Provide the (x, y) coordinate of the cell's center where the given text is located.  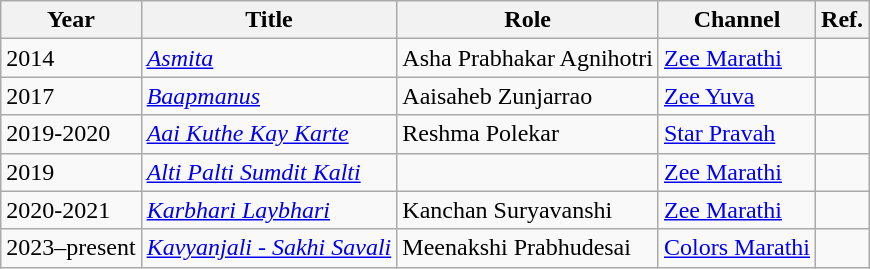
Karbhari Laybhari (269, 210)
Aaisaheb Zunjarrao (528, 96)
2023–present (71, 248)
Role (528, 20)
2019-2020 (71, 134)
Ref. (842, 20)
Title (269, 20)
2020-2021 (71, 210)
Colors Marathi (736, 248)
2014 (71, 58)
2019 (71, 172)
Channel (736, 20)
Year (71, 20)
Asha Prabhakar Agnihotri (528, 58)
Aai Kuthe Kay Karte (269, 134)
Kavyanjali - Sakhi Savali (269, 248)
Alti Palti Sumdit Kalti (269, 172)
2017 (71, 96)
Meenakshi Prabhudesai (528, 248)
Kanchan Suryavanshi (528, 210)
Star Pravah (736, 134)
Asmita (269, 58)
Reshma Polekar (528, 134)
Zee Yuva (736, 96)
Baapmanus (269, 96)
